Identify which cell holds the provided text, then report its [X, Y] central coordinate. 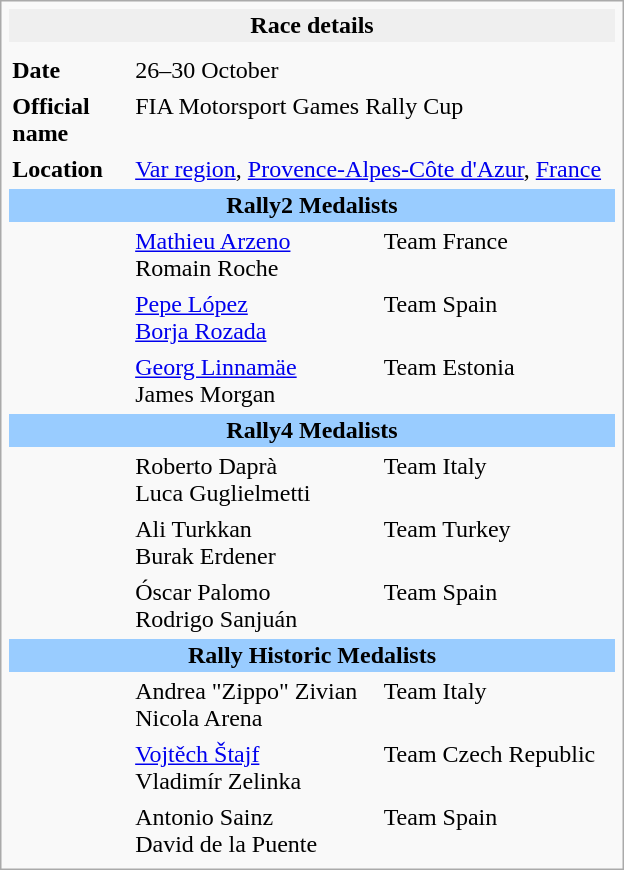
Team France [498, 255]
Georg Linnamäe James Morgan [254, 381]
Team Turkey [498, 543]
Pepe López Borja Rozada [254, 318]
Rally2 Medalists [312, 206]
Antonio Sainz David de la Puente [254, 831]
Roberto Daprà Luca Guglielmetti [254, 480]
26–30 October [254, 70]
Team Estonia [498, 381]
Location [69, 170]
Rally Historic Medalists [312, 656]
Race details [312, 26]
Vojtěch Štajf Vladimír Zelinka [254, 768]
Rally4 Medalists [312, 430]
Official name [69, 120]
Óscar Palomo Rodrigo Sanjuán [254, 606]
Ali Turkkan Burak Erdener [254, 543]
Date [69, 70]
Mathieu Arzeno Romain Roche [254, 255]
Team Czech Republic [498, 768]
Andrea "Zippo" Zivian Nicola Arena [254, 705]
Var region, Provence-Alpes-Côte d'Azur, France [374, 170]
FIA Motorsport Games Rally Cup [374, 120]
